Pinpoint the cell where the given text exists, returning its [X, Y] midpoint coordinate. 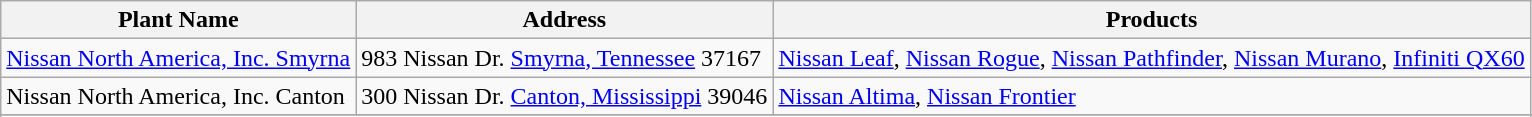
Nissan Altima, Nissan Frontier [1152, 96]
983 Nissan Dr. Smyrna, Tennessee 37167 [564, 58]
Nissan Leaf, Nissan Rogue, Nissan Pathfinder, Nissan Murano, Infiniti QX60 [1152, 58]
Nissan North America, Inc. Smyrna [178, 58]
Address [564, 20]
300 Nissan Dr. Canton, Mississippi 39046 [564, 96]
Nissan North America, Inc. Canton [178, 96]
Products [1152, 20]
Plant Name [178, 20]
